Search for the cell housing the specified text and yield its [x, y] center coordinate. 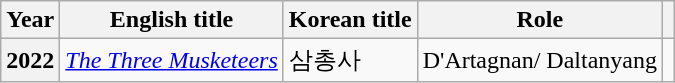
Korean title [350, 20]
The Three Musketeers [172, 60]
D'Artagnan/ Daltanyang [540, 60]
Year [30, 20]
Role [540, 20]
삼총사 [350, 60]
English title [172, 20]
2022 [30, 60]
